Search for the cell housing the specified text and yield its (x, y) center coordinate. 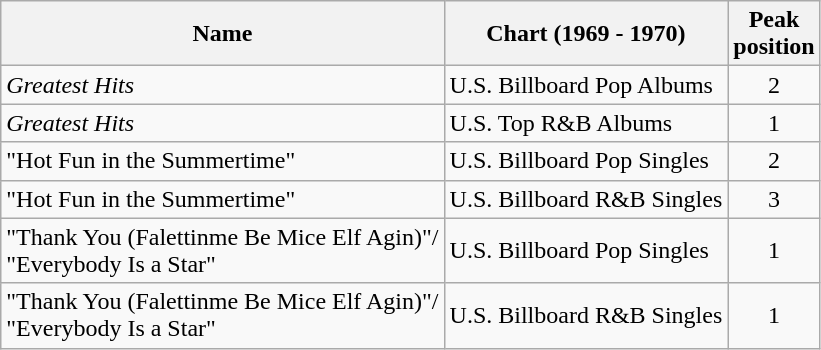
Chart (1969 - 1970) (586, 34)
U.S. Top R&B Albums (586, 123)
Name (222, 34)
Peakposition (774, 34)
3 (774, 199)
U.S. Billboard Pop Albums (586, 85)
